For the text-containing cell, return its midpoint in (x, y) coordinate format. 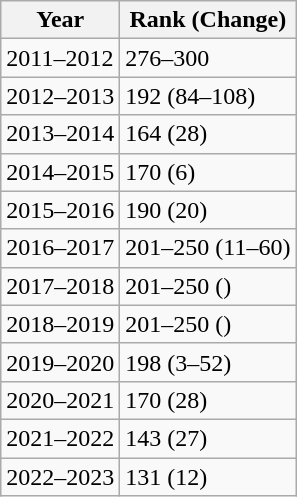
Year (60, 20)
2022–2023 (60, 477)
2012–2013 (60, 96)
276–300 (208, 58)
170 (6) (208, 172)
2019–2020 (60, 362)
201–250 (11–60) (208, 248)
131 (12) (208, 477)
2018–2019 (60, 324)
164 (28) (208, 134)
170 (28) (208, 400)
2020–2021 (60, 400)
2021–2022 (60, 438)
2015–2016 (60, 210)
2017–2018 (60, 286)
192 (84–108) (208, 96)
2014–2015 (60, 172)
190 (20) (208, 210)
2011–2012 (60, 58)
Rank (Change) (208, 20)
143 (27) (208, 438)
2016–2017 (60, 248)
2013–2014 (60, 134)
198 (3–52) (208, 362)
